Extract the (x, y) coordinate from the center of the cell holding the provided text.  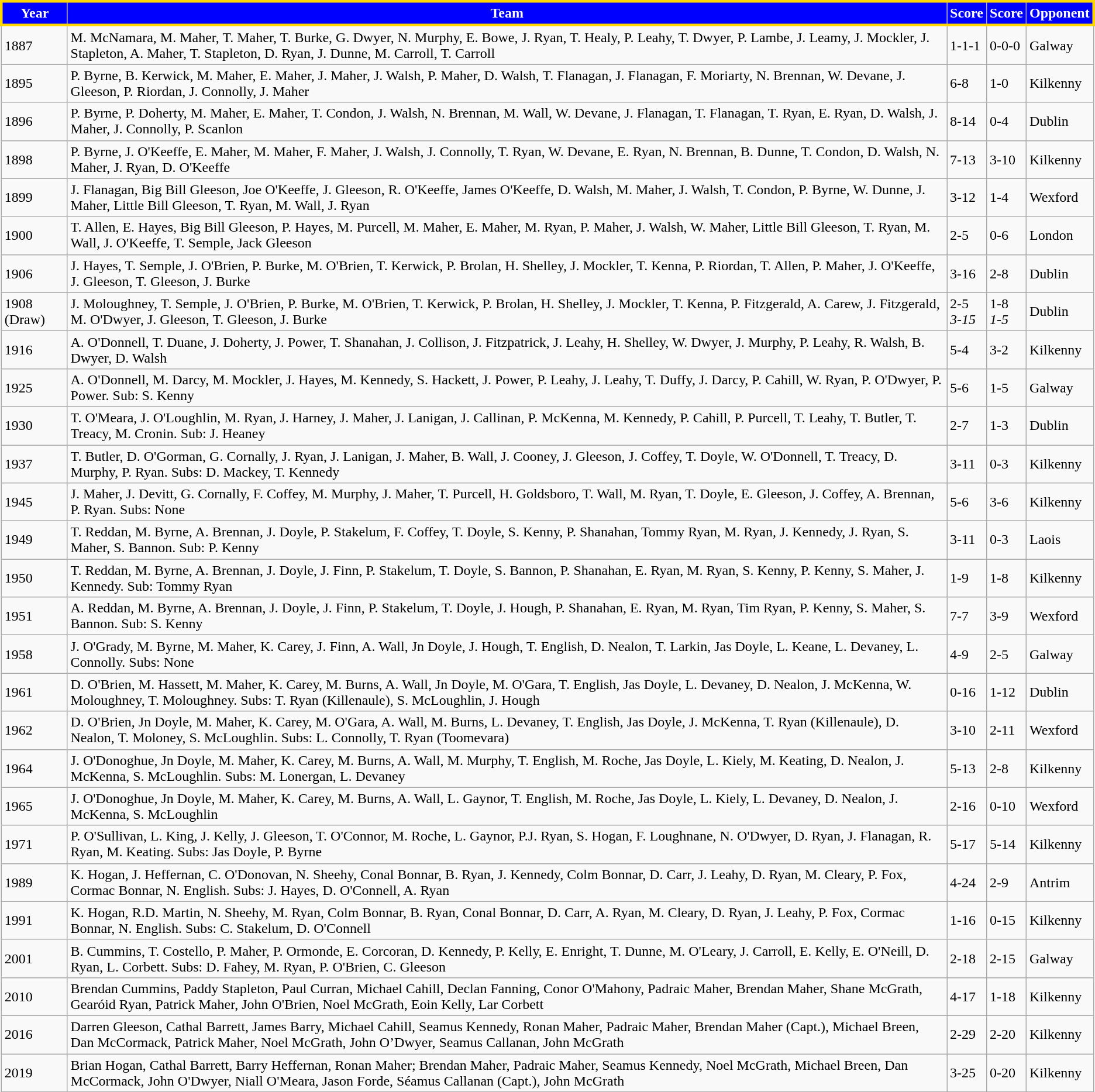
3-2 (1007, 350)
1961 (34, 693)
2-29 (967, 1034)
1896 (34, 122)
2-53-15 (967, 311)
0-20 (1007, 1073)
1991 (34, 921)
1-3 (1007, 426)
Opponent (1060, 13)
4-24 (967, 882)
2-15 (1007, 958)
1925 (34, 387)
2-20 (1007, 1034)
1964 (34, 769)
2001 (34, 958)
3-9 (1007, 616)
0-15 (1007, 921)
3-25 (967, 1073)
1958 (34, 654)
0-10 (1007, 806)
1965 (34, 806)
1949 (34, 540)
1908 (Draw) (34, 311)
1-9 (967, 578)
1989 (34, 882)
3-6 (1007, 502)
1-5 (1007, 387)
1-1-1 (967, 44)
1-4 (1007, 198)
1-18 (1007, 997)
6-8 (967, 83)
5-4 (967, 350)
1937 (34, 463)
2019 (34, 1073)
1951 (34, 616)
0-0-0 (1007, 44)
1971 (34, 845)
1887 (34, 44)
0-16 (967, 693)
5-14 (1007, 845)
4-17 (967, 997)
0-6 (1007, 235)
1962 (34, 730)
2016 (34, 1034)
Antrim (1060, 882)
2-9 (1007, 882)
3-12 (967, 198)
5-13 (967, 769)
1899 (34, 198)
1900 (34, 235)
0-4 (1007, 122)
1945 (34, 502)
1898 (34, 159)
1950 (34, 578)
1-12 (1007, 693)
5-17 (967, 845)
2-16 (967, 806)
Year (34, 13)
Team (507, 13)
1-81-5 (1007, 311)
1895 (34, 83)
1916 (34, 350)
1906 (34, 274)
2-7 (967, 426)
1-8 (1007, 578)
2010 (34, 997)
4-9 (967, 654)
7-13 (967, 159)
1-16 (967, 921)
2-18 (967, 958)
1-0 (1007, 83)
1930 (34, 426)
London (1060, 235)
2-11 (1007, 730)
Laois (1060, 540)
3-16 (967, 274)
8-14 (967, 122)
7-7 (967, 616)
